Detect which cell encompasses the target text, then output its [X, Y] center coordinate. 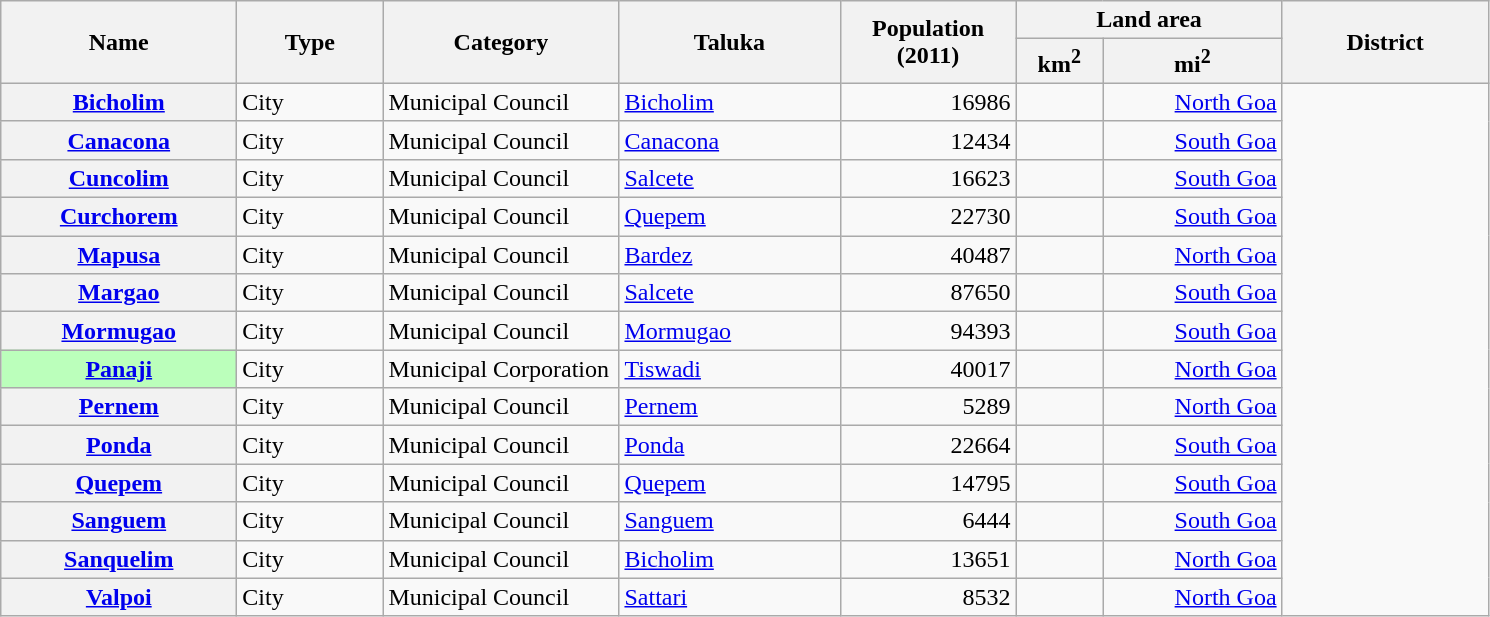
Municipal Corporation [501, 369]
km2 [1059, 62]
Category [501, 42]
Panaji [119, 369]
Population (2011) [928, 42]
12434 [928, 140]
Sattari [730, 597]
16623 [928, 178]
22730 [928, 217]
Land area [1149, 20]
Valpoi [119, 597]
40487 [928, 255]
6444 [928, 521]
14795 [928, 483]
Mapusa [119, 255]
Bardez [730, 255]
Sanquelim [119, 559]
94393 [928, 331]
Taluka [730, 42]
District [1385, 42]
Cuncolim [119, 178]
8532 [928, 597]
mi2 [1192, 62]
40017 [928, 369]
Type [310, 42]
87650 [928, 293]
Tiswadi [730, 369]
16986 [928, 102]
Curchorem [119, 217]
13651 [928, 559]
Margao [119, 293]
5289 [928, 407]
22664 [928, 445]
Name [119, 42]
